Detect which cell encompasses the target text, then output its [X, Y] center coordinate. 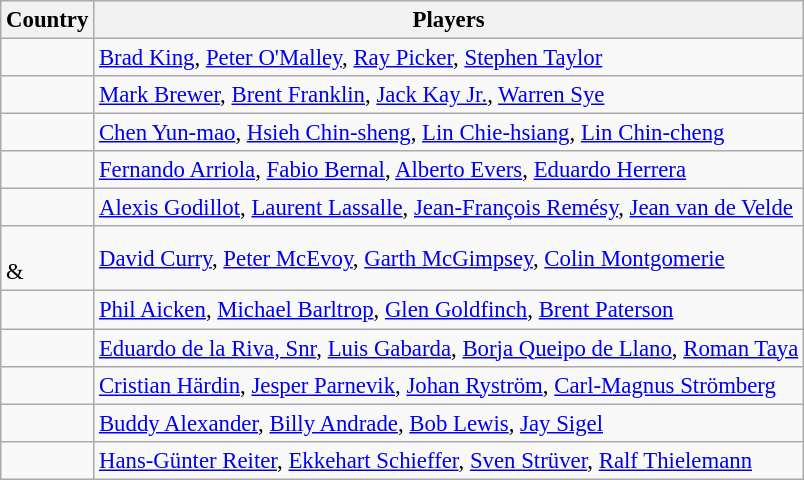
Brad King, Peter O'Malley, Ray Picker, Stephen Taylor [449, 58]
Mark Brewer, Brent Franklin, Jack Kay Jr., Warren Sye [449, 95]
& [48, 258]
Country [48, 20]
David Curry, Peter McEvoy, Garth McGimpsey, Colin Montgomerie [449, 258]
Eduardo de la Riva, Snr, Luis Gabarda, Borja Queipo de Llano, Roman Taya [449, 348]
Cristian Härdin, Jesper Parnevik, Johan Ryström, Carl-Magnus Strömberg [449, 385]
Hans-Günter Reiter, Ekkehart Schieffer, Sven Strüver, Ralf Thielemann [449, 460]
Chen Yun-mao, Hsieh Chin-sheng, Lin Chie-hsiang, Lin Chin-cheng [449, 133]
Alexis Godillot, Laurent Lassalle, Jean-François Remésy, Jean van de Velde [449, 208]
Buddy Alexander, Billy Andrade, Bob Lewis, Jay Sigel [449, 423]
Players [449, 20]
Phil Aicken, Michael Barltrop, Glen Goldfinch, Brent Paterson [449, 310]
Fernando Arriola, Fabio Bernal, Alberto Evers, Eduardo Herrera [449, 170]
